Return [x, y] of the center of cell containing provided text 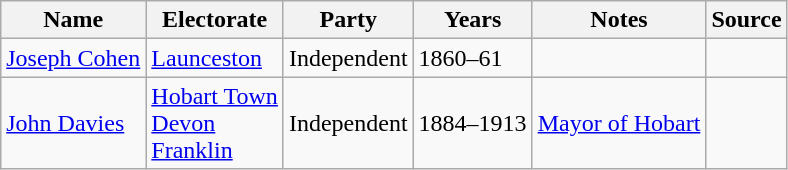
1860–61 [472, 58]
Launceston [215, 58]
Party [348, 20]
John Davies [74, 123]
Source [746, 20]
1884–1913 [472, 123]
Hobart TownDevonFranklin [215, 123]
Notes [619, 20]
Mayor of Hobart [619, 123]
Electorate [215, 20]
Joseph Cohen [74, 58]
Name [74, 20]
Years [472, 20]
